Identify which cell holds the provided text, then report its [X, Y] central coordinate. 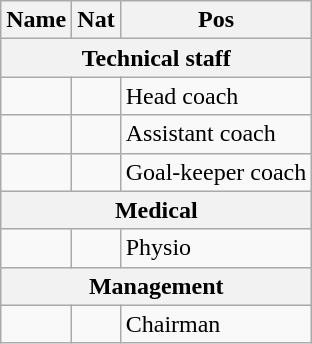
Technical staff [156, 58]
Goal-keeper coach [216, 172]
Physio [216, 248]
Management [156, 286]
Chairman [216, 324]
Name [36, 20]
Head coach [216, 96]
Nat [96, 20]
Pos [216, 20]
Medical [156, 210]
Assistant coach [216, 134]
